Locate the cell with the specified text and output its [X, Y] center coordinate. 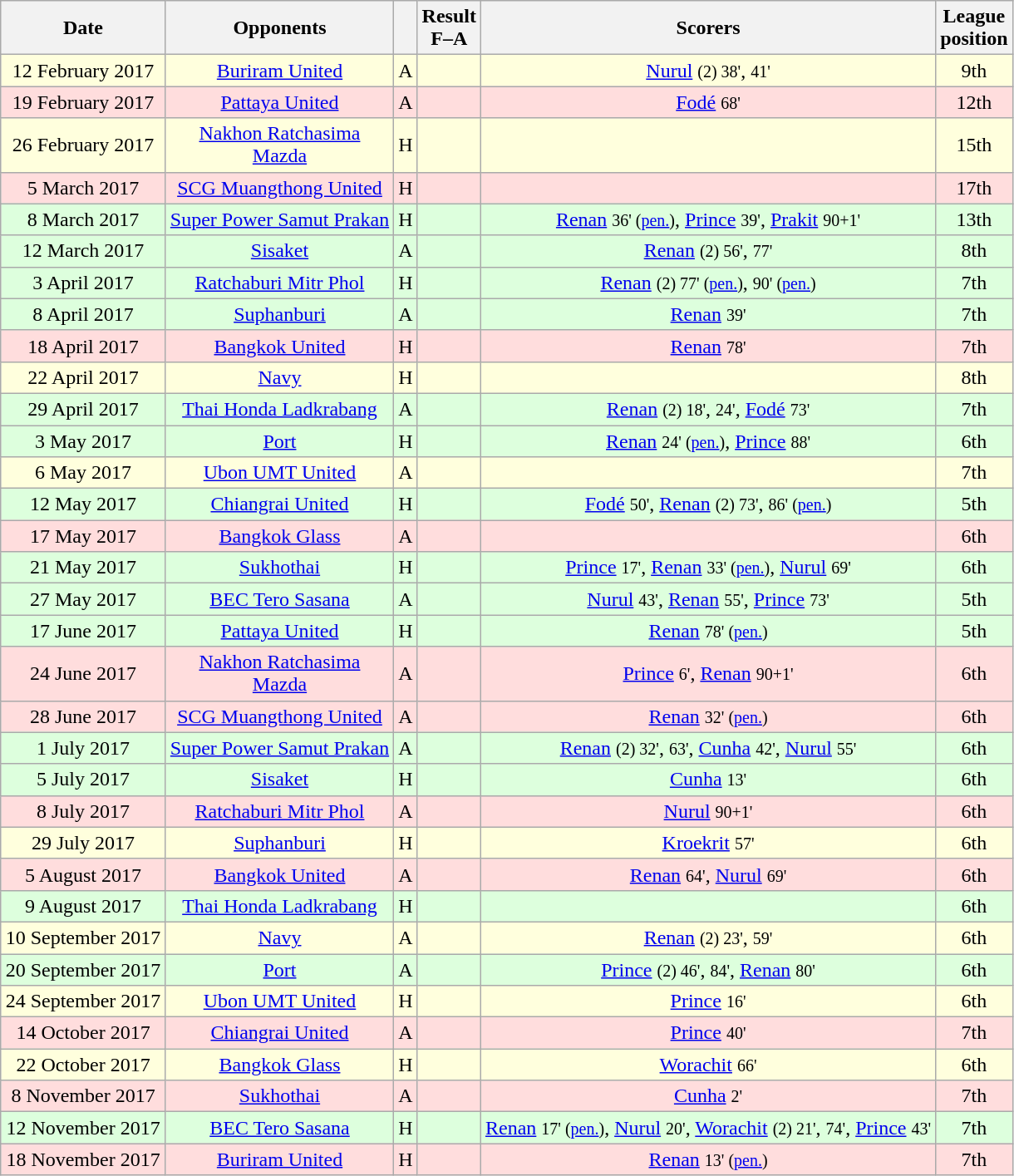
Opponents [279, 28]
Renan (2) 32', 63', Cunha 42', Nurul 55' [708, 748]
3 April 2017 [83, 283]
5 March 2017 [83, 188]
26 February 2017 [83, 145]
Date [83, 28]
Nurul (2) 38', 41' [708, 71]
10 September 2017 [83, 937]
Prince 16' [708, 1001]
5 July 2017 [83, 780]
Fodé 50', Renan (2) 73', 86' (pen.) [708, 504]
Kroekrit 57' [708, 843]
Cunha 2' [708, 1096]
Prince 17', Renan 33' (pen.), Nurul 69' [708, 568]
21 May 2017 [83, 568]
29 April 2017 [83, 409]
29 July 2017 [83, 843]
17th [974, 188]
19 February 2017 [83, 102]
Prince 6', Renan 90+1' [708, 673]
Renan (2) 18', 24', Fodé 73' [708, 409]
17 May 2017 [83, 536]
22 April 2017 [83, 377]
Prince (2) 46', 84', Renan 80' [708, 970]
6 May 2017 [83, 473]
Worachit 66' [708, 1065]
24 September 2017 [83, 1001]
24 June 2017 [83, 673]
15th [974, 145]
Nurul 90+1' [708, 811]
Renan (2) 77' (pen.), 90' (pen.) [708, 283]
9th [974, 71]
27 May 2017 [83, 599]
12th [974, 102]
12 November 2017 [83, 1128]
Renan 78' (pen.) [708, 631]
18 April 2017 [83, 346]
28 June 2017 [83, 716]
Renan 39' [708, 314]
Scorers [708, 28]
8 November 2017 [83, 1096]
Leagueposition [974, 28]
3 May 2017 [83, 441]
8 March 2017 [83, 219]
Renan 64', Nurul 69' [708, 874]
Renan 78' [708, 346]
Prince 40' [708, 1033]
Renan 17' (pen.), Nurul 20', Worachit (2) 21', 74', Prince 43' [708, 1128]
12 May 2017 [83, 504]
Fodé 68' [708, 102]
8 April 2017 [83, 314]
Renan 36' (pen.), Prince 39', Prakit 90+1' [708, 219]
Renan 13' (pen.) [708, 1159]
Renan (2) 56', 77' [708, 251]
13th [974, 219]
17 June 2017 [83, 631]
14 October 2017 [83, 1033]
9 August 2017 [83, 906]
8 July 2017 [83, 811]
12 March 2017 [83, 251]
20 September 2017 [83, 970]
22 October 2017 [83, 1065]
Renan 24' (pen.), Prince 88' [708, 441]
Cunha 13' [708, 780]
18 November 2017 [83, 1159]
5 August 2017 [83, 874]
12 February 2017 [83, 71]
1 July 2017 [83, 748]
ResultF–A [449, 28]
Nurul 43', Renan 55', Prince 73' [708, 599]
Renan 32' (pen.) [708, 716]
Renan (2) 23', 59' [708, 937]
